Return the (x, y) coordinate for the center point of the cell that contains the specified text.  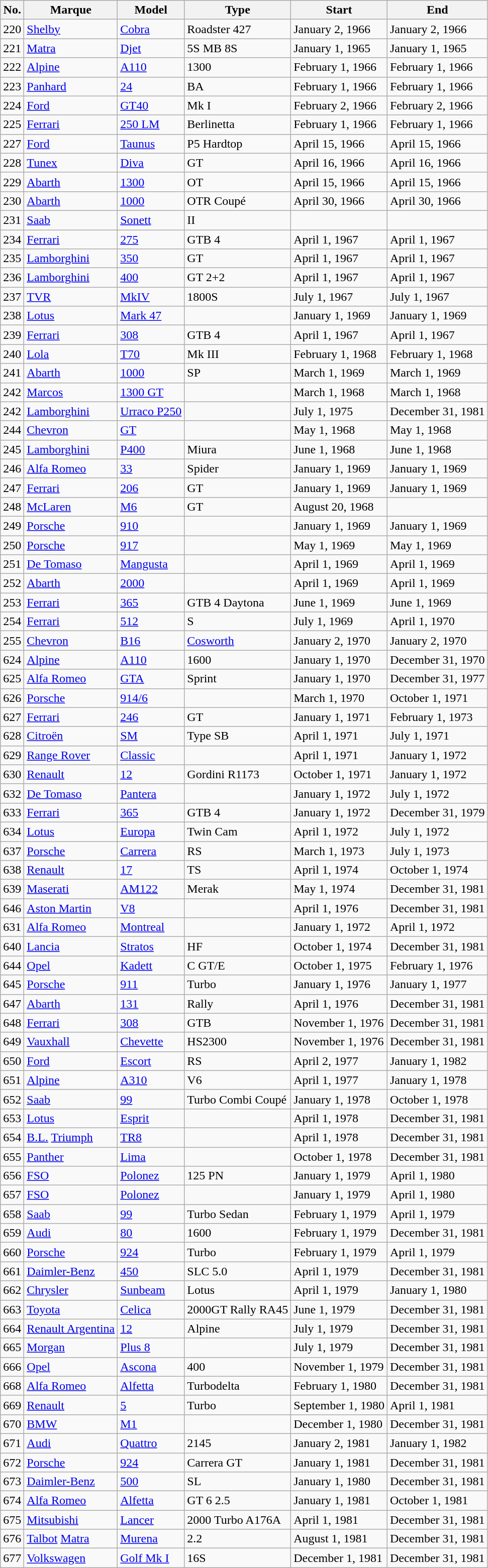
16S (238, 1558)
Lola (71, 354)
OTR Coupé (238, 201)
627 (12, 717)
629 (12, 755)
GT40 (151, 105)
131 (151, 1004)
V6 (238, 1080)
253 (12, 602)
August 20, 1968 (339, 507)
P400 (151, 449)
239 (12, 335)
Celica (151, 1309)
P5 Hardtop (238, 144)
Start (339, 10)
223 (12, 86)
675 (12, 1520)
Chrysler (71, 1290)
245 (12, 449)
650 (12, 1061)
Merak (238, 889)
512 (151, 622)
637 (12, 851)
235 (12, 259)
Gordini R1173 (238, 774)
GTA (151, 679)
5 (151, 1405)
Chevette (151, 1042)
671 (12, 1443)
Turbodelta (238, 1386)
250 (12, 545)
MkIV (151, 297)
Roadster 427 (238, 29)
December 31, 1979 (437, 812)
January 1, 1971 (339, 717)
660 (12, 1252)
April 1, 1970 (437, 622)
80 (151, 1233)
206 (151, 488)
December 31, 1977 (437, 679)
648 (12, 1023)
Citroën (71, 736)
Escort (151, 1061)
Maserati (71, 889)
T70 (151, 354)
666 (12, 1367)
240 (12, 354)
249 (12, 526)
McLaren (71, 507)
350 (151, 259)
634 (12, 831)
Lancer (151, 1520)
251 (12, 564)
659 (12, 1233)
221 (12, 48)
652 (12, 1099)
Berlinetta (238, 125)
665 (12, 1348)
BMW (71, 1424)
April 2, 1977 (339, 1061)
Cobra (151, 29)
630 (12, 774)
Cosworth (238, 641)
Marcos (71, 392)
Mangusta (151, 564)
670 (12, 1424)
275 (151, 239)
244 (12, 430)
654 (12, 1137)
Tunex (71, 163)
Carrera (151, 851)
238 (12, 316)
A310 (151, 1080)
658 (12, 1214)
Talbot Matra (71, 1539)
254 (12, 622)
Type (238, 10)
2000GT Rally RA45 (238, 1309)
676 (12, 1539)
Esprit (151, 1118)
Mk I (238, 105)
Morgan (71, 1348)
225 (12, 125)
914/6 (151, 698)
Sunbeam (151, 1290)
252 (12, 583)
645 (12, 985)
Rally (238, 1004)
653 (12, 1118)
644 (12, 966)
Mk III (238, 354)
Sprint (238, 679)
668 (12, 1386)
M1 (151, 1424)
AM122 (151, 889)
SLC 5.0 (238, 1271)
August 1, 1981 (339, 1539)
GT 6 2.5 (238, 1501)
222 (12, 67)
July 1, 1969 (339, 622)
Lancia (71, 946)
Volkswagen (71, 1558)
TR8 (151, 1137)
TVR (71, 297)
OT (238, 182)
2000 (151, 583)
SP (238, 373)
649 (12, 1042)
November 1, 1979 (339, 1367)
Kadett (151, 966)
500 (151, 1482)
5S MB 8S (238, 48)
Shelby (71, 29)
17 (151, 870)
224 (12, 105)
GT 2+2 (238, 278)
24 (151, 86)
624 (12, 660)
250 LM (151, 125)
April 1, 1977 (339, 1080)
669 (12, 1405)
234 (12, 239)
May 1, 1974 (339, 889)
Model (151, 10)
July 1, 1973 (437, 851)
640 (12, 946)
Type SB (238, 736)
673 (12, 1482)
1300 GT (151, 392)
631 (12, 927)
June 1, 1979 (339, 1309)
639 (12, 889)
M6 (151, 507)
GTB 4 Daytona (238, 602)
248 (12, 507)
January 1, 1977 (437, 985)
Montreal (151, 927)
228 (12, 163)
Panhard (71, 86)
Sonett (151, 220)
V8 (151, 908)
HS2300 (238, 1042)
March 1, 1973 (339, 851)
Quattro (151, 1443)
Classic (151, 755)
January 2, 1981 (339, 1443)
672 (12, 1463)
Europa (151, 831)
No. (12, 10)
663 (12, 1309)
Toyota (71, 1309)
656 (12, 1176)
237 (12, 297)
917 (151, 545)
Taunus (151, 144)
229 (12, 182)
Urraco P250 (151, 411)
End (437, 10)
December 1, 1981 (339, 1558)
B.L. Triumph (71, 1137)
Mitsubishi (71, 1520)
Plus 8 (151, 1348)
December 1, 1980 (339, 1424)
2145 (238, 1443)
Mark 47 (151, 316)
231 (12, 220)
January 1, 1976 (339, 985)
Miura (238, 449)
125 PN (238, 1176)
April 1, 1974 (339, 870)
655 (12, 1156)
Diva (151, 163)
241 (12, 373)
B16 (151, 641)
633 (12, 812)
450 (151, 1271)
Marque (71, 10)
Spider (238, 468)
SM (151, 736)
230 (12, 201)
Range Rover (71, 755)
1800S (238, 297)
664 (12, 1329)
March 1, 1970 (339, 698)
33 (151, 468)
SL (238, 1482)
February 1, 1980 (339, 1386)
646 (12, 908)
647 (12, 1004)
628 (12, 736)
Carrera GT (238, 1463)
674 (12, 1501)
July 1, 1975 (339, 411)
Turbo Sedan (238, 1214)
677 (12, 1558)
C GT/E (238, 966)
2000 Turbo A176A (238, 1520)
Lima (151, 1156)
Twin Cam (238, 831)
661 (12, 1271)
Ascona (151, 1367)
626 (12, 698)
Murena (151, 1539)
236 (12, 278)
911 (151, 985)
662 (12, 1290)
247 (12, 488)
Aston Martin (71, 908)
II (238, 220)
632 (12, 793)
Vauxhall (71, 1042)
February 1, 1973 (437, 717)
Matra (71, 48)
September 1, 1980 (339, 1405)
GTB (238, 1023)
657 (12, 1195)
July 1, 1971 (437, 736)
255 (12, 641)
227 (12, 144)
625 (12, 679)
S (238, 622)
651 (12, 1080)
TS (238, 870)
Golf Mk I (151, 1558)
December 31, 1970 (437, 660)
2.2 (238, 1539)
Djet (151, 48)
October 1, 1981 (437, 1501)
Turbo Combi Coupé (238, 1099)
February 1, 1976 (437, 966)
638 (12, 870)
Pantera (151, 793)
910 (151, 526)
Stratos (151, 946)
HF (238, 946)
October 1, 1975 (339, 966)
220 (12, 29)
Renault Argentina (71, 1329)
Panther (71, 1156)
BA (238, 86)
